Extract the (X, Y) coordinate from the center of the cell holding the provided text.  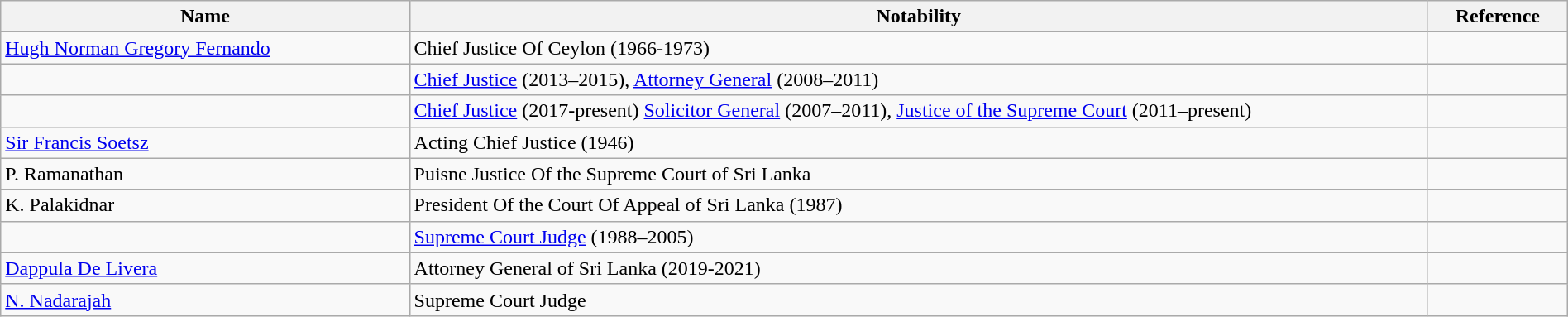
Dappula De Livera (205, 268)
Acting Chief Justice (1946) (918, 142)
Hugh Norman Gregory Fernando (205, 48)
Supreme Court Judge (918, 300)
Puisne Justice Of the Supreme Court of Sri Lanka (918, 174)
Attorney General of Sri Lanka (2019-2021) (918, 268)
Reference (1497, 17)
Name (205, 17)
Notability (918, 17)
Chief Justice Of Ceylon (1966-1973) (918, 48)
N. Nadarajah (205, 300)
Supreme Court Judge (1988–2005) (918, 237)
P. Ramanathan (205, 174)
Chief Justice (2013–2015), Attorney General (2008–2011) (918, 79)
K. Palakidnar (205, 205)
President Of the Court Of Appeal of Sri Lanka (1987) (918, 205)
Sir Francis Soetsz (205, 142)
Chief Justice (2017-present) Solicitor General (2007–2011), Justice of the Supreme Court (2011–present) (918, 111)
